Find where the given text appears and provide that cell's center as (x, y) coordinate. 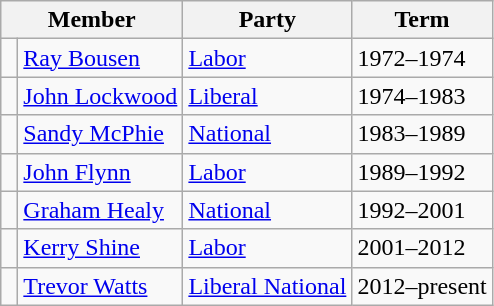
2012–present (422, 286)
Ray Bousen (100, 58)
Sandy McPhie (100, 134)
1992–2001 (422, 210)
Graham Healy (100, 210)
2001–2012 (422, 248)
Member (92, 20)
Term (422, 20)
1983–1989 (422, 134)
1974–1983 (422, 96)
Liberal (268, 96)
Kerry Shine (100, 248)
Party (268, 20)
John Lockwood (100, 96)
1972–1974 (422, 58)
Trevor Watts (100, 286)
John Flynn (100, 172)
1989–1992 (422, 172)
Liberal National (268, 286)
